Determine the [x, y] coordinate at the center of the cell enclosing the given text.  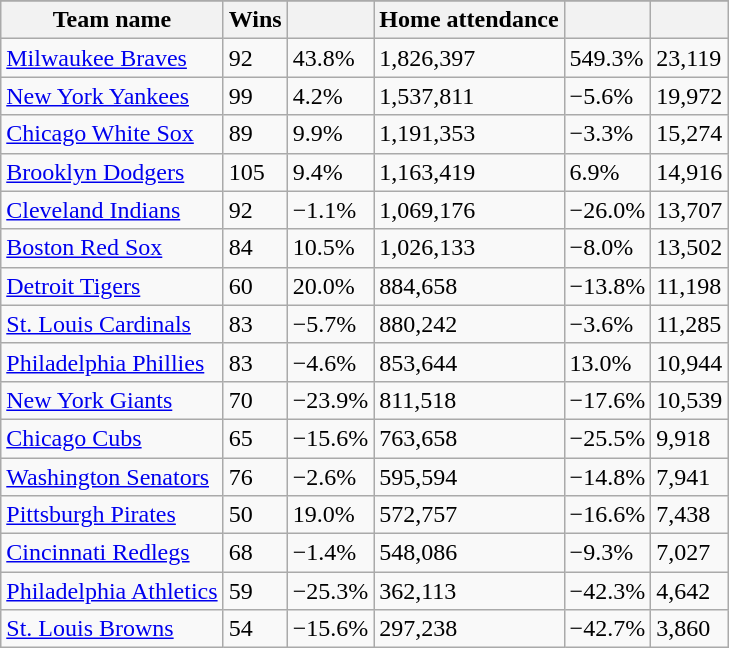
−5.6% [608, 96]
50 [255, 515]
−2.6% [330, 477]
13,707 [690, 210]
763,658 [469, 438]
New York Yankees [112, 96]
−13.8% [608, 286]
99 [255, 96]
76 [255, 477]
43.8% [330, 58]
7,941 [690, 477]
Philadelphia Phillies [112, 362]
811,518 [469, 400]
−8.0% [608, 248]
6.9% [608, 172]
70 [255, 400]
Cleveland Indians [112, 210]
1,826,397 [469, 58]
−1.1% [330, 210]
−25.3% [330, 591]
−42.7% [608, 629]
84 [255, 248]
−9.3% [608, 553]
1,069,176 [469, 210]
−16.6% [608, 515]
20.0% [330, 286]
−17.6% [608, 400]
Wins [255, 20]
7,027 [690, 553]
297,238 [469, 629]
−3.6% [608, 324]
10,539 [690, 400]
59 [255, 591]
572,757 [469, 515]
884,658 [469, 286]
Cincinnati Redlegs [112, 553]
9.9% [330, 134]
−42.3% [608, 591]
Brooklyn Dodgers [112, 172]
4,642 [690, 591]
13.0% [608, 362]
Pittsburgh Pirates [112, 515]
New York Giants [112, 400]
−1.4% [330, 553]
−14.8% [608, 477]
1,163,419 [469, 172]
23,119 [690, 58]
4.2% [330, 96]
Philadelphia Athletics [112, 591]
11,285 [690, 324]
60 [255, 286]
105 [255, 172]
595,594 [469, 477]
7,438 [690, 515]
Chicago Cubs [112, 438]
11,198 [690, 286]
362,113 [469, 591]
Washington Senators [112, 477]
Detroit Tigers [112, 286]
54 [255, 629]
Boston Red Sox [112, 248]
880,242 [469, 324]
1,191,353 [469, 134]
13,502 [690, 248]
549.3% [608, 58]
9,918 [690, 438]
10.5% [330, 248]
19,972 [690, 96]
10,944 [690, 362]
9.4% [330, 172]
Team name [112, 20]
Chicago White Sox [112, 134]
1,537,811 [469, 96]
548,086 [469, 553]
19.0% [330, 515]
1,026,133 [469, 248]
St. Louis Browns [112, 629]
−26.0% [608, 210]
89 [255, 134]
15,274 [690, 134]
3,860 [690, 629]
14,916 [690, 172]
St. Louis Cardinals [112, 324]
−5.7% [330, 324]
Home attendance [469, 20]
−25.5% [608, 438]
−4.6% [330, 362]
853,644 [469, 362]
68 [255, 553]
65 [255, 438]
Milwaukee Braves [112, 58]
−23.9% [330, 400]
−3.3% [608, 134]
